Capture the cell that displays the provided text and extract its (X, Y) central coordinate. 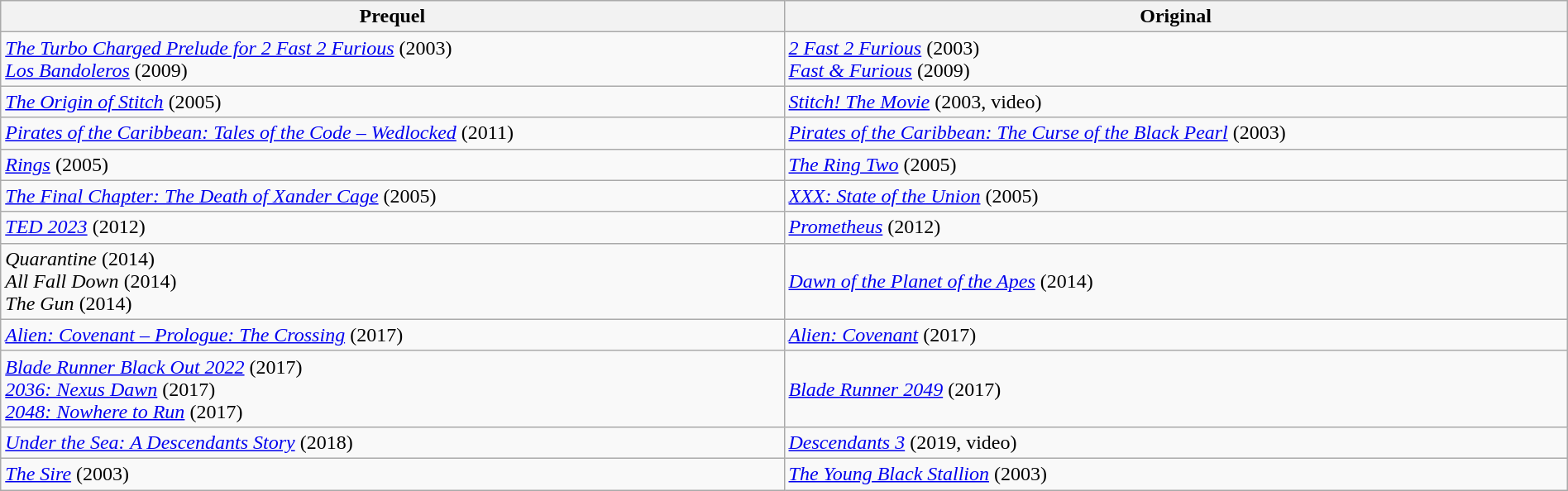
The Young Black Stallion (2003) (1176, 474)
Rings (2005) (392, 164)
The Origin of Stitch (2005) (392, 102)
Under the Sea: A Descendants Story (2018) (392, 442)
Stitch! The Movie (2003, video) (1176, 102)
Prometheus (2012) (1176, 227)
Alien: Covenant (2017) (1176, 335)
Pirates of the Caribbean: Tales of the Code – Wedlocked (2011) (392, 133)
The Ring Two (2005) (1176, 164)
Descendants 3 (2019, video) (1176, 442)
The Final Chapter: The Death of Xander Cage (2005) (392, 196)
Blade Runner 2049 (2017) (1176, 389)
The Sire (2003) (392, 474)
Quarantine (2014)All Fall Down (2014)The Gun (2014) (392, 281)
Pirates of the Caribbean: The Curse of the Black Pearl (2003) (1176, 133)
Original (1176, 17)
Alien: Covenant – Prologue: The Crossing (2017) (392, 335)
XXX: State of the Union (2005) (1176, 196)
The Turbo Charged Prelude for 2 Fast 2 Furious (2003)Los Bandoleros (2009) (392, 60)
TED 2023 (2012) (392, 227)
Blade Runner Black Out 2022 (2017)2036: Nexus Dawn (2017)2048: Nowhere to Run (2017) (392, 389)
2 Fast 2 Furious (2003)Fast & Furious (2009) (1176, 60)
Prequel (392, 17)
Dawn of the Planet of the Apes (2014) (1176, 281)
